Pinpoint the cell where the given text exists, returning its [X, Y] midpoint coordinate. 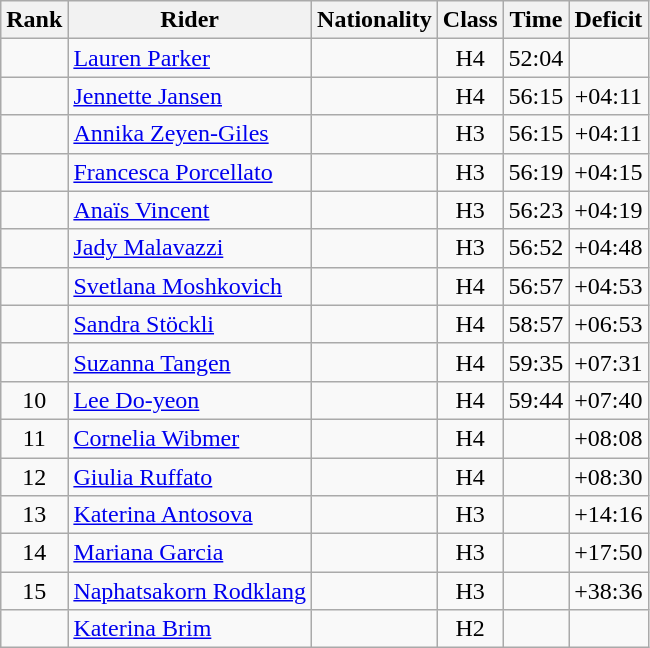
11 [34, 438]
Nationality [375, 20]
12 [34, 477]
Jady Malavazzi [190, 248]
Lee Do-yeon [190, 400]
13 [34, 515]
59:44 [536, 400]
14 [34, 553]
H2 [470, 629]
Rank [34, 20]
Rider [190, 20]
Cornelia Wibmer [190, 438]
Class [470, 20]
56:19 [536, 172]
Sandra Stöckli [190, 324]
Deficit [608, 20]
Annika Zeyen-Giles [190, 134]
+17:50 [608, 553]
+38:36 [608, 591]
10 [34, 400]
Suzanna Tangen [190, 362]
Time [536, 20]
+04:15 [608, 172]
+14:16 [608, 515]
+04:48 [608, 248]
15 [34, 591]
+04:53 [608, 286]
Jennette Jansen [190, 96]
Naphatsakorn Rodklang [190, 591]
+06:53 [608, 324]
52:04 [536, 58]
Katerina Brim [190, 629]
Francesca Porcellato [190, 172]
+07:31 [608, 362]
Lauren Parker [190, 58]
58:57 [536, 324]
56:23 [536, 210]
56:52 [536, 248]
Mariana Garcia [190, 553]
Giulia Ruffato [190, 477]
Svetlana Moshkovich [190, 286]
Anaïs Vincent [190, 210]
59:35 [536, 362]
+07:40 [608, 400]
+08:08 [608, 438]
+04:19 [608, 210]
56:57 [536, 286]
Katerina Antosova [190, 515]
+08:30 [608, 477]
